Determine the [X, Y] coordinate at the center of the cell enclosing the given text.  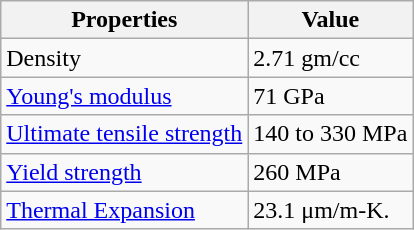
Thermal Expansion [124, 210]
71 GPa [330, 96]
140 to 330 MPa [330, 134]
23.1 μm/m-K. [330, 210]
Density [124, 58]
Ultimate tensile strength [124, 134]
Value [330, 20]
260 MPa [330, 172]
Young's modulus [124, 96]
Properties [124, 20]
2.71 gm/cc [330, 58]
Yield strength [124, 172]
